Scan for the cell matching the given text and deliver its (X, Y) coordinate at center. 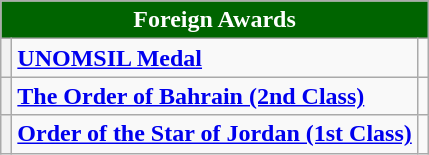
Foreign Awards (215, 20)
UNOMSIL Medal (214, 58)
The Order of Bahrain (2nd Class) (214, 96)
Order of the Star of Jordan (1st Class) (214, 134)
